Extract the (X, Y) coordinate from the center of the cell holding the provided text.  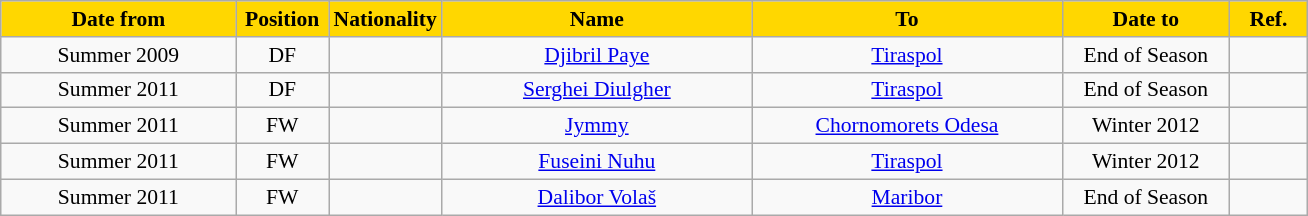
Maribor (907, 197)
Ref. (1269, 19)
Chornomorets Odesa (907, 126)
Nationality (384, 19)
Serghei Diulgher (597, 90)
Jymmy (597, 126)
To (907, 19)
Djibril Paye (597, 55)
Dalibor Volaš (597, 197)
Summer 2009 (118, 55)
Date to (1146, 19)
Name (597, 19)
Position (282, 19)
Fuseini Nuhu (597, 162)
Date from (118, 19)
